From the cell containing the given text, extract its center point as [X, Y] coordinate. 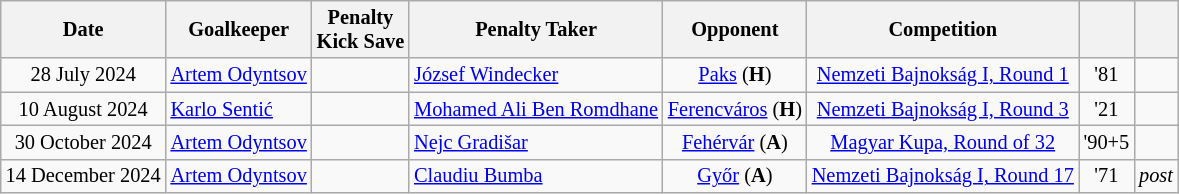
'21 [1106, 109]
Mohamed Ali Ben Romdhane [536, 109]
Competition [943, 29]
post [1156, 176]
Goalkeeper [239, 29]
'71 [1106, 176]
József Windecker [536, 75]
Nemzeti Bajnokság I, Round 1 [943, 75]
30 October 2024 [84, 142]
Magyar Kupa, Round of 32 [943, 142]
28 July 2024 [84, 75]
14 December 2024 [84, 176]
'81 [1106, 75]
Fehérvár (A) [735, 142]
Nejc Gradišar [536, 142]
Nemzeti Bajnokság I, Round 3 [943, 109]
Ferencváros (H) [735, 109]
PenaltyKick Save [360, 29]
Penalty Taker [536, 29]
Paks (H) [735, 75]
Győr (A) [735, 176]
Date [84, 29]
Claudiu Bumba [536, 176]
Opponent [735, 29]
Nemzeti Bajnokság I, Round 17 [943, 176]
10 August 2024 [84, 109]
'90+5 [1106, 142]
Karlo Sentić [239, 109]
